Detect which cell encompasses the target text, then output its (X, Y) center coordinate. 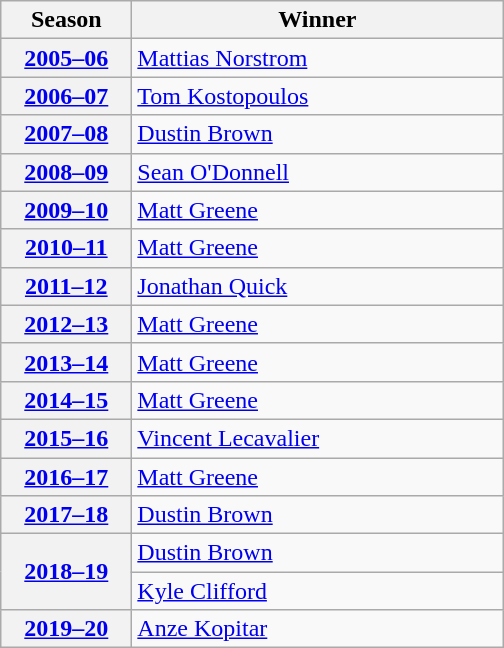
Sean O'Donnell (318, 172)
2011–12 (66, 286)
2010–11 (66, 248)
2019–20 (66, 629)
2018–19 (66, 572)
Anze Kopitar (318, 629)
Vincent Lecavalier (318, 438)
2017–18 (66, 515)
Tom Kostopoulos (318, 96)
Jonathan Quick (318, 286)
2005–06 (66, 58)
Mattias Norstrom (318, 58)
Season (66, 20)
2006–07 (66, 96)
2014–15 (66, 400)
2015–16 (66, 438)
2016–17 (66, 477)
2013–14 (66, 362)
2008–09 (66, 172)
Winner (318, 20)
2007–08 (66, 134)
Kyle Clifford (318, 591)
2009–10 (66, 210)
2012–13 (66, 324)
